From the cell containing the given text, extract its center point as (x, y) coordinate. 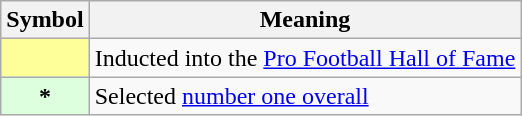
Selected number one overall (305, 96)
Inducted into the Pro Football Hall of Fame (305, 58)
* (45, 96)
Symbol (45, 20)
Meaning (305, 20)
